Locate the cell with the specified text and output its (x, y) center coordinate. 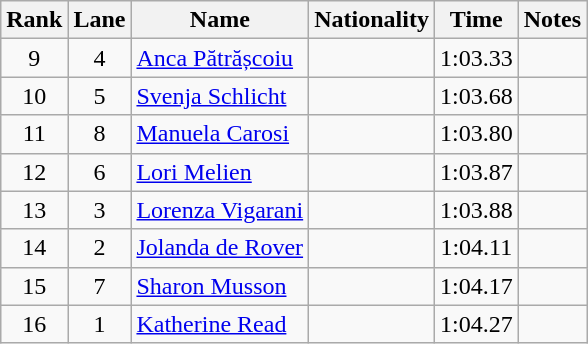
1:04.17 (476, 286)
Time (476, 20)
12 (34, 172)
Lori Melien (220, 172)
15 (34, 286)
1:03.80 (476, 134)
1:04.27 (476, 324)
1:03.33 (476, 58)
1 (100, 324)
Name (220, 20)
Sharon Musson (220, 286)
1:04.11 (476, 248)
Lane (100, 20)
1:03.88 (476, 210)
Katherine Read (220, 324)
Jolanda de Rover (220, 248)
Rank (34, 20)
7 (100, 286)
Nationality (372, 20)
14 (34, 248)
Svenja Schlicht (220, 96)
3 (100, 210)
11 (34, 134)
Notes (552, 20)
1:03.68 (476, 96)
1:03.87 (476, 172)
10 (34, 96)
9 (34, 58)
Manuela Carosi (220, 134)
2 (100, 248)
5 (100, 96)
8 (100, 134)
Anca Pătrășcoiu (220, 58)
13 (34, 210)
6 (100, 172)
Lorenza Vigarani (220, 210)
16 (34, 324)
4 (100, 58)
